Return the (x, y) coordinate for the center point of the cell that contains the specified text.  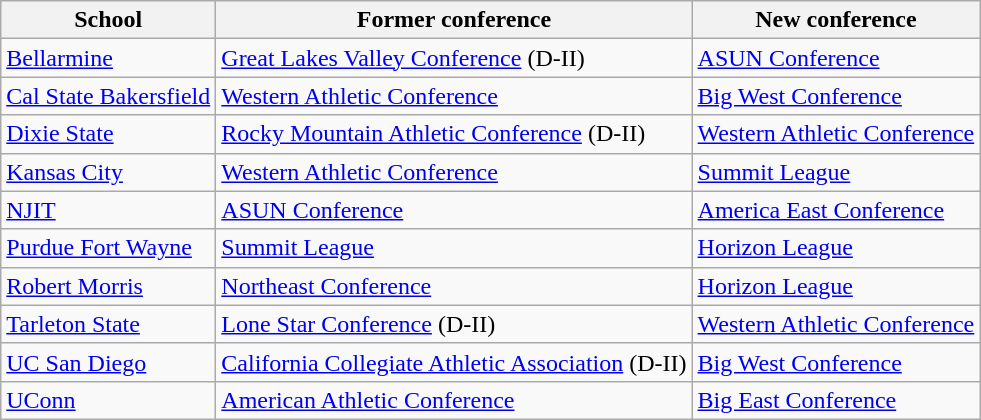
School (108, 20)
Tarleton State (108, 324)
UC San Diego (108, 362)
Rocky Mountain Athletic Conference (D-II) (454, 134)
Cal State Bakersfield (108, 96)
Big East Conference (836, 400)
Robert Morris (108, 286)
Purdue Fort Wayne (108, 248)
New conference (836, 20)
NJIT (108, 210)
Bellarmine (108, 58)
UConn (108, 400)
Lone Star Conference (D-II) (454, 324)
America East Conference (836, 210)
Kansas City (108, 172)
Great Lakes Valley Conference (D-II) (454, 58)
Dixie State (108, 134)
Northeast Conference (454, 286)
Former conference (454, 20)
American Athletic Conference (454, 400)
California Collegiate Athletic Association (D-II) (454, 362)
